Output the (X, Y) coordinate of the center of the cell containing the given text.  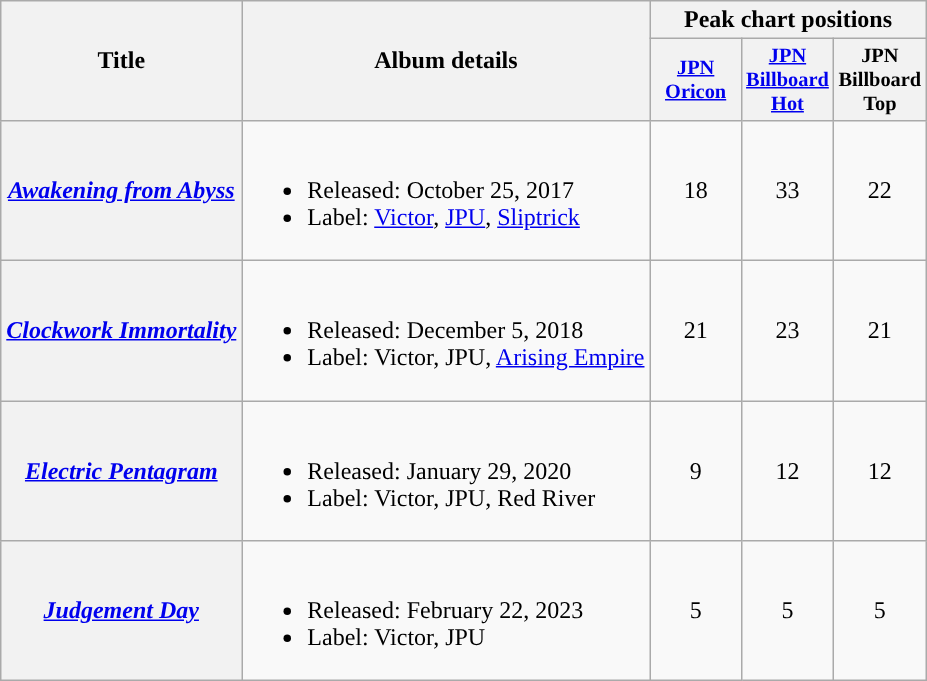
9 (696, 471)
18 (696, 190)
Released: February 22, 2023Label: Victor, JPU (446, 611)
JPNBillboardHot (787, 80)
Awakening from Abyss (122, 190)
Clockwork Immortality (122, 331)
23 (787, 331)
Judgement Day (122, 611)
22 (880, 190)
JPNOricon (696, 80)
Released: December 5, 2018Label: Victor, JPU, Arising Empire (446, 331)
Peak chart positions (788, 20)
JPNBillboardTop (880, 80)
Released: October 25, 2017Label: Victor, JPU, Sliptrick (446, 190)
Electric Pentagram (122, 471)
Released: January 29, 2020Label: Victor, JPU, Red River (446, 471)
Title (122, 61)
Album details (446, 61)
33 (787, 190)
